From the cell containing the given text, extract its center point as [x, y] coordinate. 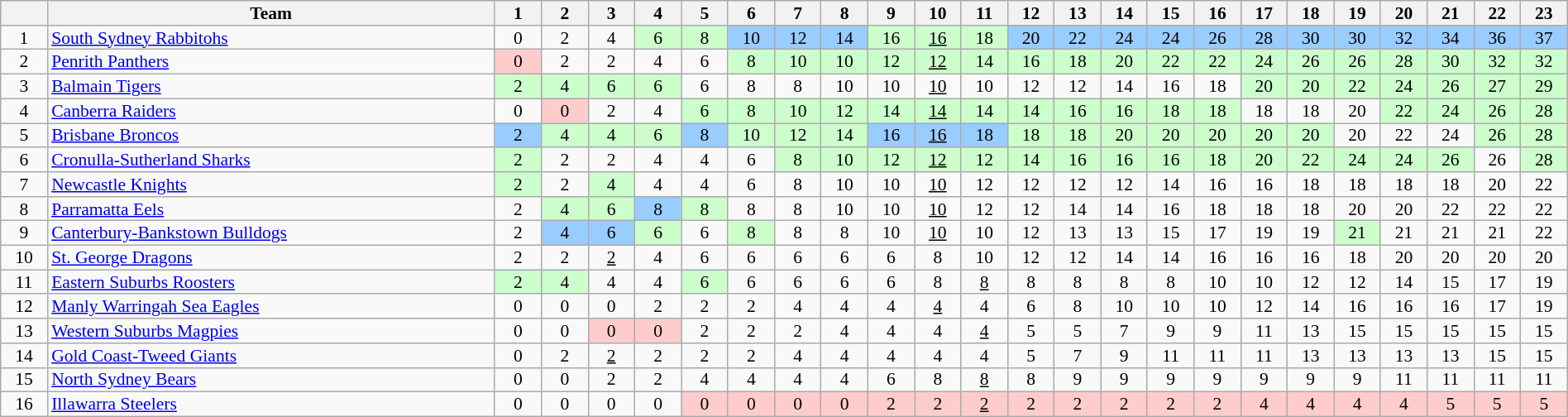
Cronulla-Sutherland Sharks [271, 160]
Brisbane Broncos [271, 136]
36 [1497, 38]
St. George Dragons [271, 258]
Eastern Suburbs Roosters [271, 282]
North Sydney Bears [271, 380]
23 [1543, 13]
Team [271, 13]
Penrith Panthers [271, 62]
Newcastle Knights [271, 185]
Canterbury-Bankstown Bulldogs [271, 233]
27 [1497, 87]
Illawarra Steelers [271, 405]
Gold Coast-Tweed Giants [271, 356]
Balmain Tigers [271, 87]
29 [1543, 87]
34 [1451, 38]
Canberra Raiders [271, 111]
South Sydney Rabbitohs [271, 38]
37 [1543, 38]
Manly Warringah Sea Eagles [271, 307]
Parramatta Eels [271, 209]
Western Suburbs Magpies [271, 331]
